Scan for the cell matching the given text and deliver its [X, Y] coordinate at center. 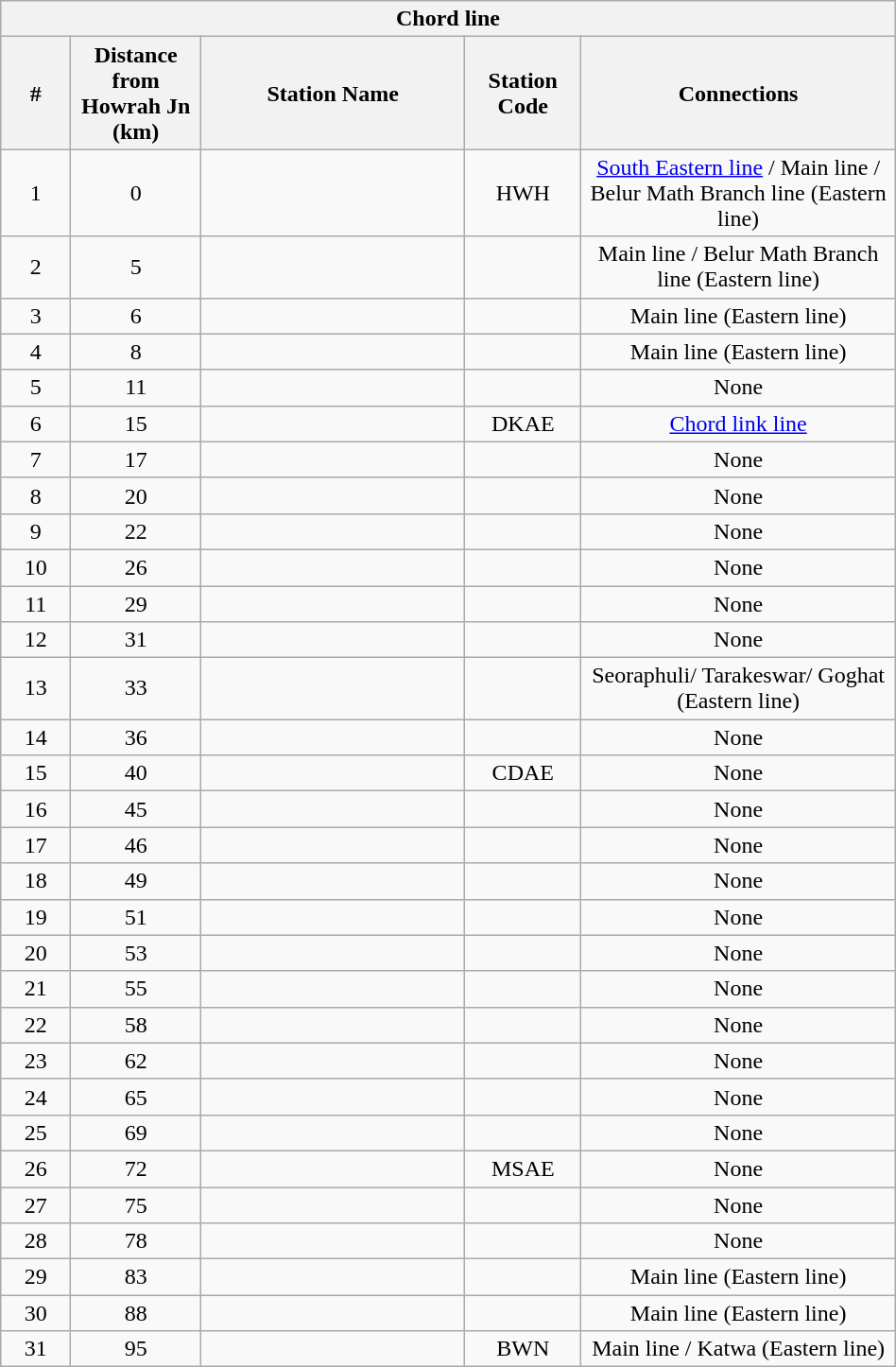
4 [36, 352]
16 [36, 809]
South Eastern line / Main line / Belur Math Branch line (Eastern line) [738, 193]
33 [136, 688]
40 [136, 773]
27 [36, 1205]
55 [136, 989]
Main line / Katwa (Eastern line) [738, 1349]
Station Code [524, 93]
BWN [524, 1349]
19 [36, 917]
69 [136, 1133]
51 [136, 917]
14 [36, 737]
Chord link line [738, 424]
18 [36, 881]
12 [36, 640]
95 [136, 1349]
Main line / Belur Math Branch line (Eastern line) [738, 267]
46 [136, 845]
75 [136, 1205]
23 [36, 1061]
53 [136, 953]
# [36, 93]
45 [136, 809]
1 [36, 193]
MSAE [524, 1168]
30 [36, 1313]
CDAE [524, 773]
58 [136, 1025]
65 [136, 1097]
13 [36, 688]
Chord line [448, 19]
24 [36, 1097]
83 [136, 1277]
Distance from Howrah Jn (km) [136, 93]
72 [136, 1168]
Connections [738, 93]
10 [36, 567]
HWH [524, 193]
9 [36, 531]
49 [136, 881]
21 [36, 989]
28 [36, 1241]
7 [36, 459]
Station Name [333, 93]
78 [136, 1241]
DKAE [524, 424]
62 [136, 1061]
25 [36, 1133]
Seoraphuli/ Tarakeswar/ Goghat (Eastern line) [738, 688]
88 [136, 1313]
0 [136, 193]
3 [36, 316]
2 [36, 267]
36 [136, 737]
